For the text-containing cell, return its midpoint in (x, y) coordinate format. 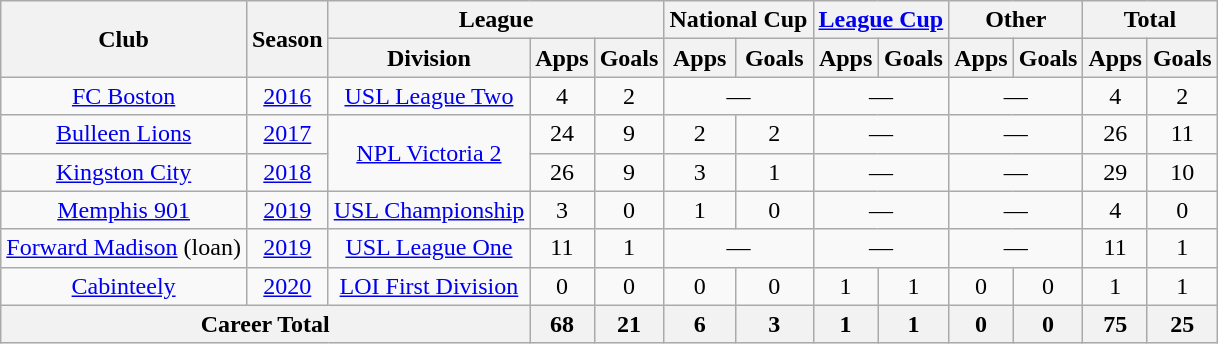
2018 (287, 172)
Career Total (266, 324)
League (496, 20)
Bulleen Lions (124, 134)
FC Boston (124, 96)
USL League One (429, 248)
Season (287, 39)
24 (562, 134)
Kingston City (124, 172)
68 (562, 324)
Other (1016, 20)
National Cup (738, 20)
Memphis 901 (124, 210)
Cabinteely (124, 286)
6 (700, 324)
NPL Victoria 2 (429, 153)
2017 (287, 134)
USL League Two (429, 96)
LOI First Division (429, 286)
League Cup (881, 20)
Total (1150, 20)
21 (629, 324)
29 (1115, 172)
25 (1182, 324)
2020 (287, 286)
USL Championship (429, 210)
2016 (287, 96)
10 (1182, 172)
Division (429, 58)
Club (124, 39)
Forward Madison (loan) (124, 248)
75 (1115, 324)
